From the cell containing the given text, extract its center point as [X, Y] coordinate. 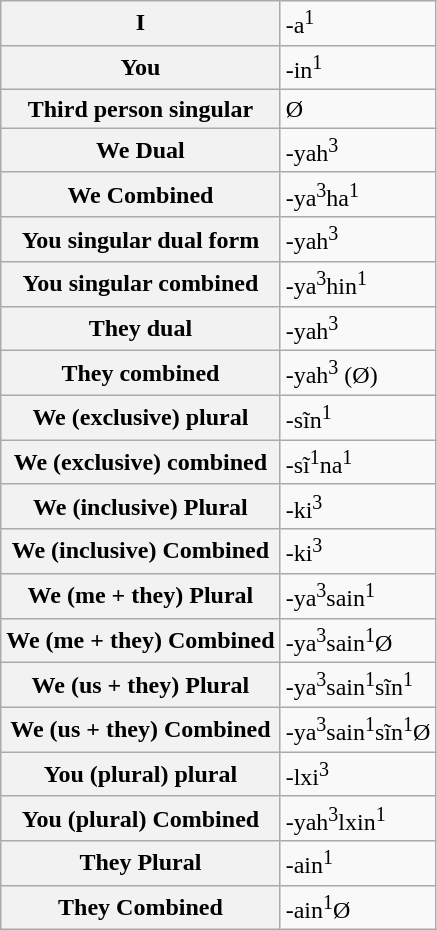
-yah3lxin1 [358, 818]
-sĩ1na1 [358, 462]
-a1 [358, 24]
We (us + they) Combined [140, 730]
-ain1 [358, 864]
They Plural [140, 864]
I [140, 24]
-yah3 (Ø) [358, 374]
We (exclusive) combined [140, 462]
Ø [358, 109]
-ya3ha1 [358, 194]
You [140, 68]
You (plural) Combined [140, 818]
We Dual [140, 150]
Third person singular [140, 109]
We (me + they) Plural [140, 596]
-ya3hin1 [358, 284]
You (plural) plural [140, 774]
We (inclusive) Plural [140, 506]
You singular dual form [140, 240]
They Combined [140, 908]
We (us + they) Plural [140, 686]
-ya3sain1sĩn1 [358, 686]
We Combined [140, 194]
You singular combined [140, 284]
They dual [140, 328]
-ya3sain1sĩn1Ø [358, 730]
-ya3sain1Ø [358, 640]
-sĩn1 [358, 418]
-ain1Ø [358, 908]
-in1 [358, 68]
We (inclusive) Combined [140, 552]
We (exclusive) plural [140, 418]
-ya3sain1 [358, 596]
-lxi3 [358, 774]
We (me + they) Combined [140, 640]
They combined [140, 374]
